Determine the [X, Y] coordinate at the center of the cell enclosing the given text.  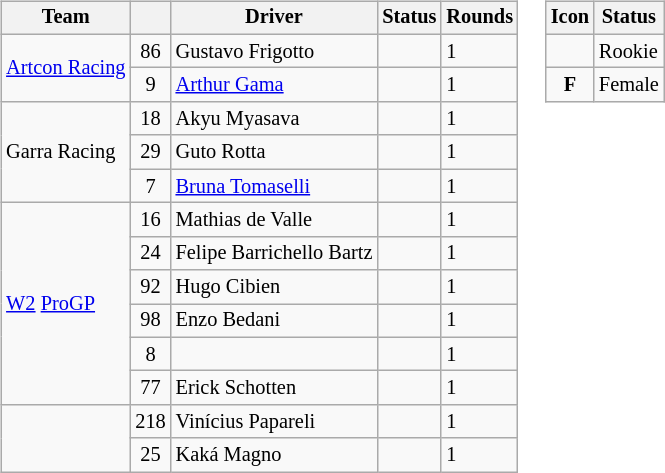
Kaká Magno [274, 455]
86 [150, 51]
Team [66, 18]
Garra Racing [66, 152]
Enzo Bedani [274, 321]
7 [150, 186]
8 [150, 354]
Felipe Barrichello Bartz [274, 253]
77 [150, 388]
Mathias de Valle [274, 220]
F [570, 85]
16 [150, 220]
92 [150, 287]
24 [150, 253]
218 [150, 422]
18 [150, 119]
25 [150, 455]
9 [150, 85]
29 [150, 152]
Gustavo Frigotto [274, 51]
Rounds [480, 18]
98 [150, 321]
Vinícius Papareli [274, 422]
Driver [274, 18]
Guto Rotta [274, 152]
W2 ProGP [66, 304]
Bruna Tomaselli [274, 186]
Artcon Racing [66, 68]
Female [629, 85]
Icon [570, 18]
Rookie [629, 51]
Arthur Gama [274, 85]
Hugo Cibien [274, 287]
Akyu Myasava [274, 119]
Erick Schotten [274, 388]
